Detect which cell encompasses the target text, then output its (x, y) center coordinate. 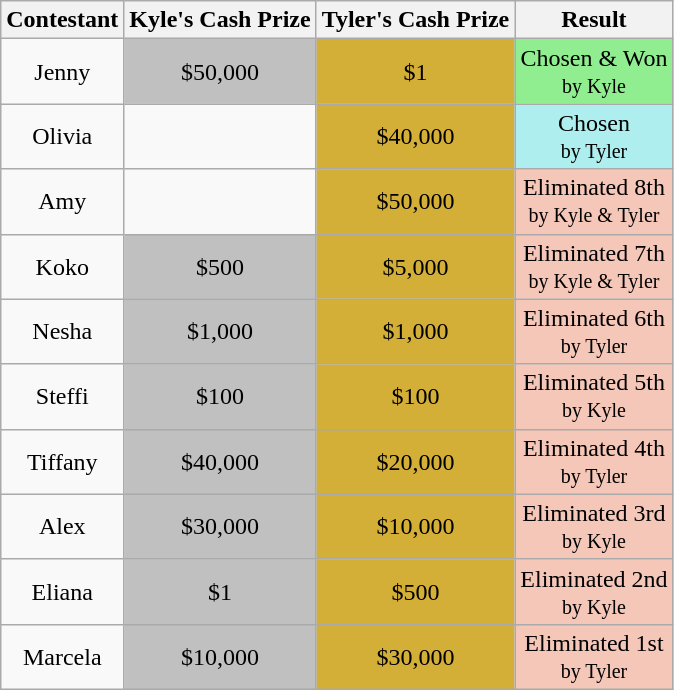
Chosen by Tyler (594, 136)
Eliminated 8th by Kyle & Tyler (594, 202)
Eliminated 6th by Tyler (594, 332)
Koko (62, 266)
Nesha (62, 332)
Result (594, 20)
$20,000 (416, 462)
Amy (62, 202)
Jenny (62, 72)
Eliminated 7th by Kyle & Tyler (594, 266)
Contestant (62, 20)
Marcela (62, 656)
$5,000 (416, 266)
Eliminated 3rd by Kyle (594, 526)
Chosen & Wonby Kyle (594, 72)
Olivia (62, 136)
Eliminated 1st by Tyler (594, 656)
Eliana (62, 592)
Eliminated 5th by Kyle (594, 396)
Eliminated 4th by Tyler (594, 462)
Tyler's Cash Prize (416, 20)
Eliminated 2nd by Kyle (594, 592)
Tiffany (62, 462)
Kyle's Cash Prize (220, 20)
Steffi (62, 396)
Alex (62, 526)
